Determine the (x, y) coordinate at the center of the cell enclosing the given text.  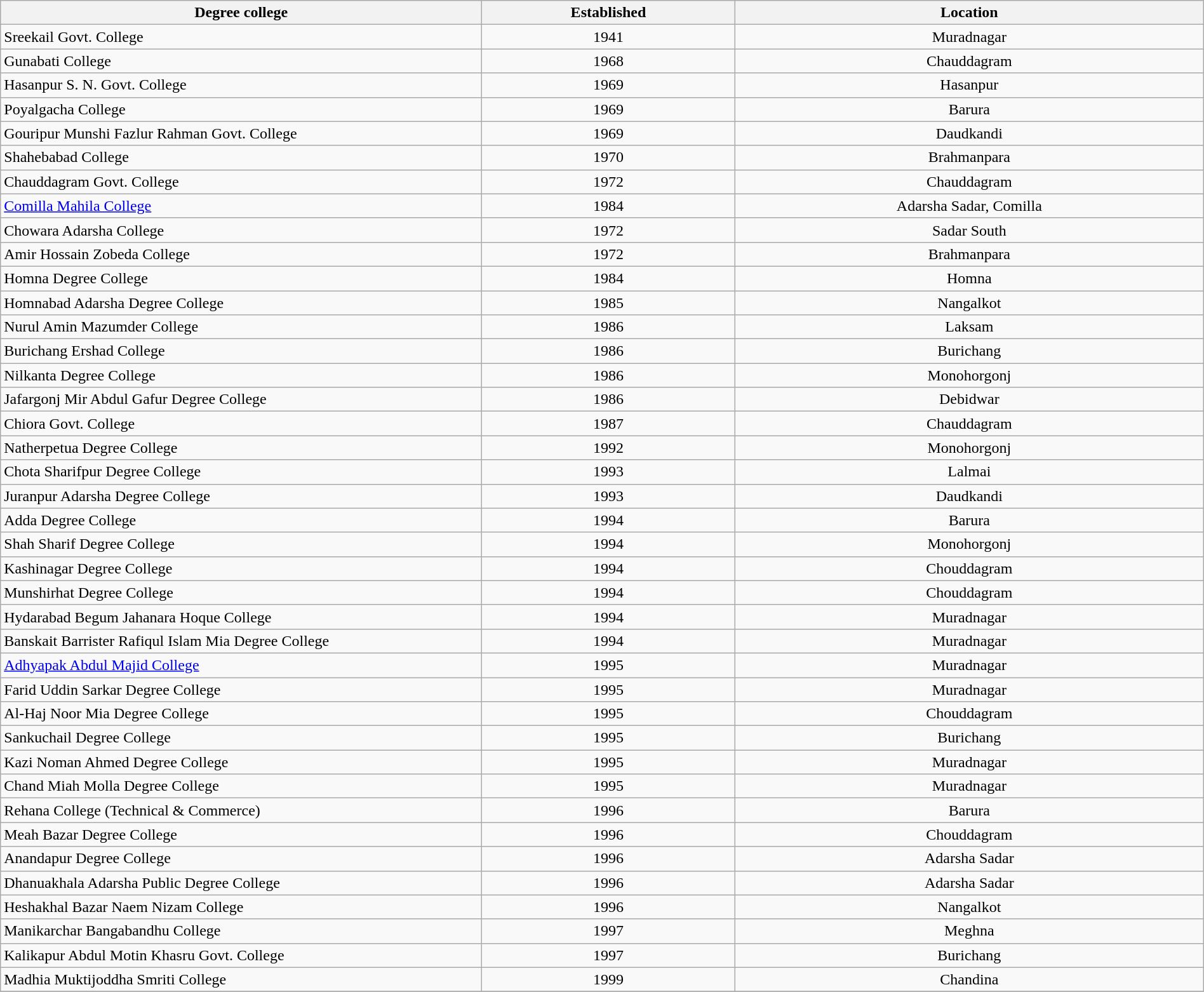
Jafargonj Mir Abdul Gafur Degree College (241, 399)
Banskait Barrister Rafiqul Islam Mia Degree College (241, 641)
Degree college (241, 13)
Location (969, 13)
Chiora Govt. College (241, 424)
Burichang Ershad College (241, 351)
Chauddagram Govt. College (241, 182)
Meghna (969, 931)
Lalmai (969, 472)
Meah Bazar Degree College (241, 834)
Sadar South (969, 230)
Homnabad Adarsha Degree College (241, 303)
Chandina (969, 979)
Poyalgacha College (241, 109)
Munshirhat Degree College (241, 593)
Shahebabad College (241, 158)
1992 (608, 448)
Chowara Adarsha College (241, 230)
Adhyapak Abdul Majid College (241, 665)
1987 (608, 424)
Gunabati College (241, 61)
Natherpetua Degree College (241, 448)
Kazi Noman Ahmed Degree College (241, 762)
Juranpur Adarsha Degree College (241, 496)
Farid Uddin Sarkar Degree College (241, 689)
Al-Haj Noor Mia Degree College (241, 714)
1970 (608, 158)
Madhia Muktijoddha Smriti College (241, 979)
Nilkanta Degree College (241, 375)
Comilla Mahila College (241, 206)
Laksam (969, 327)
Shah Sharif Degree College (241, 544)
Kashinagar Degree College (241, 568)
Homna Degree College (241, 278)
1968 (608, 61)
1999 (608, 979)
Kalikapur Abdul Motin Khasru Govt. College (241, 955)
Anandapur Degree College (241, 859)
Rehana College (Technical & Commerce) (241, 810)
Manikarchar Bangabandhu College (241, 931)
Hydarabad Begum Jahanara Hoque College (241, 617)
Chand Miah Molla Degree College (241, 786)
Adda Degree College (241, 520)
Homna (969, 278)
Adarsha Sadar, Comilla (969, 206)
Sankuchail Degree College (241, 738)
Debidwar (969, 399)
Dhanuakhala Adarsha Public Degree College (241, 883)
Hasanpur (969, 85)
Established (608, 13)
Chota Sharifpur Degree College (241, 472)
Gouripur Munshi Fazlur Rahman Govt. College (241, 133)
Nurul Amin Mazumder College (241, 327)
Sreekail Govt. College (241, 37)
Heshakhal Bazar Naem Nizam College (241, 907)
Amir Hossain Zobeda College (241, 254)
Hasanpur S. N. Govt. College (241, 85)
1941 (608, 37)
1985 (608, 303)
